Detect which cell encompasses the target text, then output its (X, Y) center coordinate. 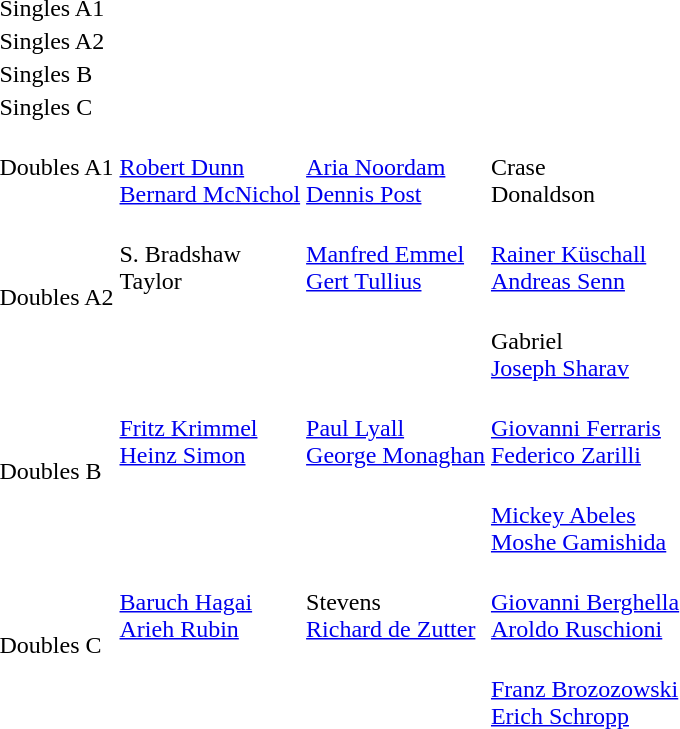
Giovanni Berghella Aroldo Ruschioni (584, 602)
Manfred Emmel Gert Tullius (396, 298)
Fritz Krimmel Heinz Simon (210, 472)
Giovanni Ferraris Federico Zarilli (584, 428)
Mickey Abeles Moshe Gamishida (584, 515)
Aria Noordam Dennis Post (396, 167)
Paul Lyall George Monaghan (396, 472)
Gabriel Joseph Sharav (584, 341)
Crase Donaldson (584, 167)
Robert Dunn Bernard McNichol (210, 167)
Rainer Küschall Andreas Senn (584, 254)
S. Bradshaw Taylor (210, 298)
